Find where the given text appears and provide that cell's center as (X, Y) coordinate. 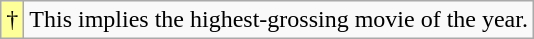
This implies the highest-grossing movie of the year. (279, 20)
† (12, 20)
